Scan for the cell matching the given text and deliver its [x, y] coordinate at center. 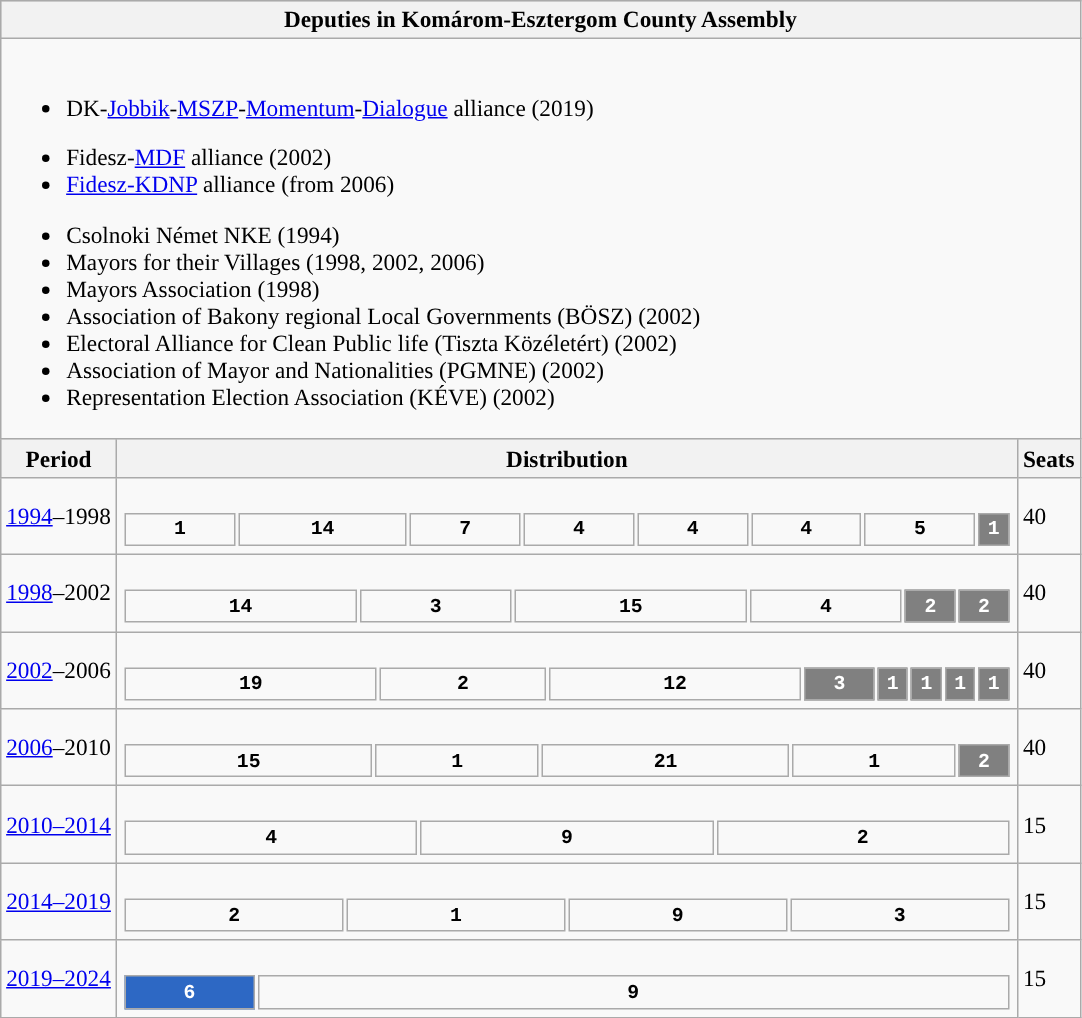
19 [251, 682]
15 1 21 1 2 [566, 746]
2 1 9 3 [566, 900]
2002–2006 [59, 670]
Distribution [566, 458]
14 3 15 4 2 2 [566, 592]
2014–2019 [59, 900]
21 [666, 760]
1998–2002 [59, 592]
1994–1998 [59, 516]
1 14 7 4 4 4 5 1 [566, 516]
19 2 12 3 1 1 1 1 [566, 670]
Deputies in Komárom-Esztergom County Assembly [540, 19]
Period [59, 458]
5 [920, 528]
12 [675, 682]
2006–2010 [59, 746]
7 [466, 528]
4 9 2 [566, 824]
2019–2024 [59, 978]
2010–2014 [59, 824]
Seats [1048, 458]
6 [190, 992]
6 9 [566, 978]
